Pinpoint the cell where the given text exists, returning its [x, y] midpoint coordinate. 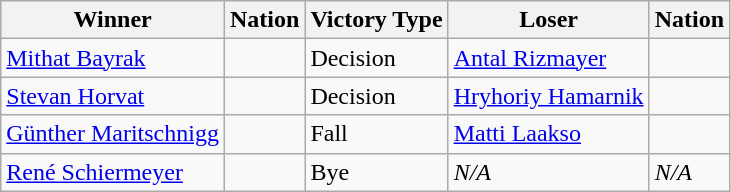
Winner [113, 20]
René Schiermeyer [113, 172]
Matti Laakso [548, 134]
Bye [376, 172]
Mithat Bayrak [113, 58]
Stevan Horvat [113, 96]
Hryhoriy Hamarnik [548, 96]
Antal Rizmayer [548, 58]
Loser [548, 20]
Victory Type [376, 20]
Günther Maritschnigg [113, 134]
Fall [376, 134]
